Provide the (X, Y) coordinate of the cell's center where the given text is located.  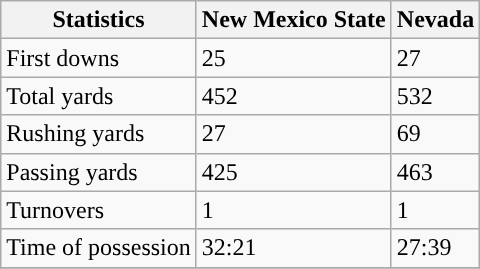
69 (435, 134)
New Mexico State (294, 20)
Total yards (99, 96)
27:39 (435, 248)
Statistics (99, 20)
25 (294, 58)
532 (435, 96)
First downs (99, 58)
Passing yards (99, 172)
Rushing yards (99, 134)
452 (294, 96)
32:21 (294, 248)
425 (294, 172)
463 (435, 172)
Turnovers (99, 210)
Time of possession (99, 248)
Nevada (435, 20)
